Detect which cell encompasses the target text, then output its [X, Y] center coordinate. 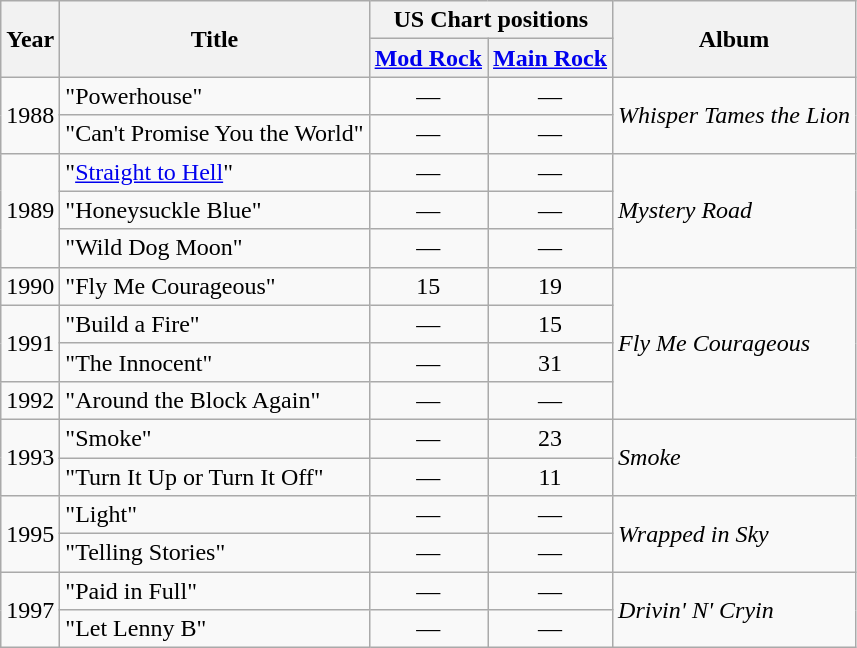
19 [550, 286]
Album [734, 39]
"The Innocent" [214, 362]
US Chart positions [490, 20]
Title [214, 39]
"Straight to Hell" [214, 172]
"Around the Block Again" [214, 400]
Smoke [734, 457]
31 [550, 362]
23 [550, 438]
"Can't Promise You the World" [214, 134]
1992 [30, 400]
"Paid in Full" [214, 591]
1990 [30, 286]
1989 [30, 210]
"Telling Stories" [214, 553]
"Let Lenny B" [214, 629]
Main Rock [550, 58]
"Build a Fire" [214, 324]
1997 [30, 610]
1988 [30, 115]
Year [30, 39]
Mod Rock [428, 58]
"Wild Dog Moon" [214, 248]
1993 [30, 457]
"Fly Me Courageous" [214, 286]
"Honeysuckle Blue" [214, 210]
1995 [30, 534]
11 [550, 477]
"Turn It Up or Turn It Off" [214, 477]
Mystery Road [734, 210]
Whisper Tames the Lion [734, 115]
Drivin' N' Cryin [734, 610]
Fly Me Courageous [734, 343]
Wrapped in Sky [734, 534]
"Powerhouse" [214, 96]
1991 [30, 343]
"Light" [214, 515]
"Smoke" [214, 438]
